Locate the cell with the specified text and output its [x, y] center coordinate. 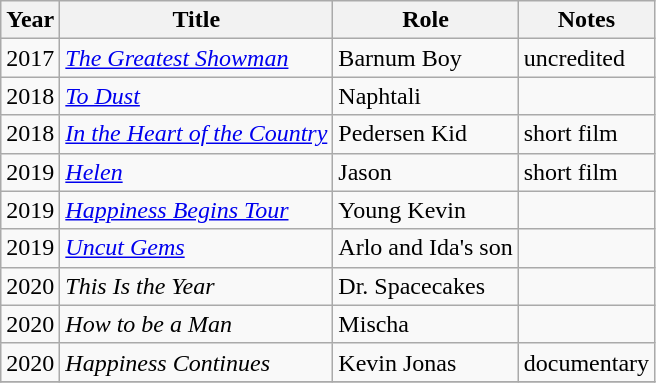
Kevin Jonas [426, 362]
How to be a Man [196, 324]
In the Heart of the Country [196, 134]
Naphtali [426, 96]
Helen [196, 172]
documentary [586, 362]
To Dust [196, 96]
Pedersen Kid [426, 134]
Role [426, 20]
Title [196, 20]
Uncut Gems [196, 248]
2017 [30, 58]
Year [30, 20]
Arlo and Ida's son [426, 248]
The Greatest Showman [196, 58]
Happiness Begins Tour [196, 210]
Dr. Spacecakes [426, 286]
Jason [426, 172]
Mischa [426, 324]
Notes [586, 20]
uncredited [586, 58]
This Is the Year [196, 286]
Barnum Boy [426, 58]
Young Kevin [426, 210]
Happiness Continues [196, 362]
